Capture the cell that displays the provided text and extract its [x, y] central coordinate. 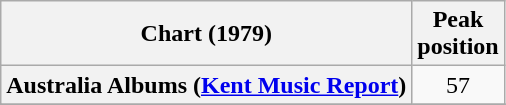
57 [458, 85]
Chart (1979) [206, 34]
Peakposition [458, 34]
Australia Albums (Kent Music Report) [206, 85]
